Determine the [x, y] coordinate at the center of the cell enclosing the given text.  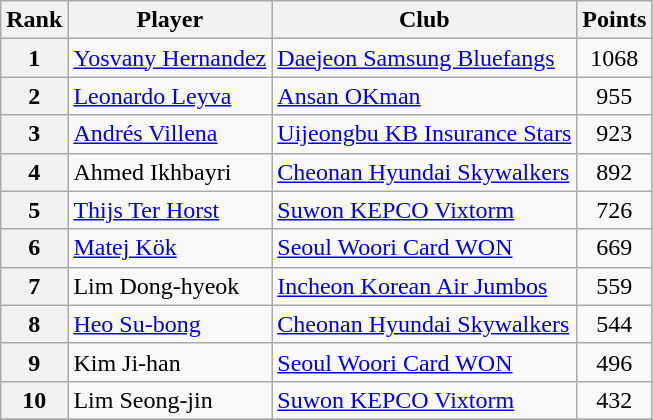
Leonardo Leyva [170, 96]
6 [34, 248]
Andrés Villena [170, 134]
Heo Su-bong [170, 324]
Points [614, 20]
Uijeongbu KB Insurance Stars [424, 134]
4 [34, 172]
Ansan OKman [424, 96]
5 [34, 210]
2 [34, 96]
669 [614, 248]
Rank [34, 20]
892 [614, 172]
Club [424, 20]
7 [34, 286]
Lim Dong-hyeok [170, 286]
955 [614, 96]
10 [34, 400]
496 [614, 362]
9 [34, 362]
Thijs Ter Horst [170, 210]
Kim Ji-han [170, 362]
Lim Seong-jin [170, 400]
Incheon Korean Air Jumbos [424, 286]
726 [614, 210]
1 [34, 58]
Yosvany Hernandez [170, 58]
8 [34, 324]
923 [614, 134]
3 [34, 134]
Matej Kök [170, 248]
544 [614, 324]
Daejeon Samsung Bluefangs [424, 58]
Ahmed Ikhbayri [170, 172]
432 [614, 400]
559 [614, 286]
Player [170, 20]
1068 [614, 58]
